Return (x, y) of the center of cell containing provided text 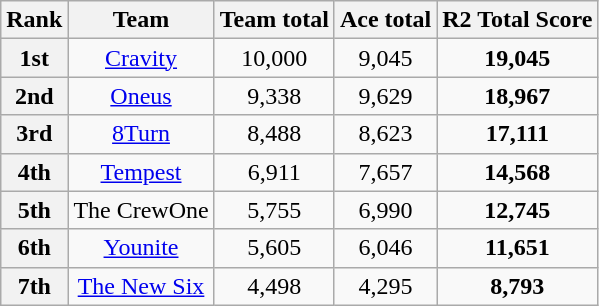
9,338 (274, 96)
12,745 (518, 210)
Team total (274, 20)
Younite (141, 248)
The CrewOne (141, 210)
9,629 (385, 96)
4,498 (274, 286)
5,755 (274, 210)
5th (34, 210)
17,111 (518, 134)
3rd (34, 134)
8Turn (141, 134)
Oneus (141, 96)
19,045 (518, 58)
4,295 (385, 286)
14,568 (518, 172)
Cravity (141, 58)
9,045 (385, 58)
1st (34, 58)
7th (34, 286)
2nd (34, 96)
R2 Total Score (518, 20)
8,793 (518, 286)
4th (34, 172)
11,651 (518, 248)
6,046 (385, 248)
5,605 (274, 248)
Team (141, 20)
6,990 (385, 210)
6,911 (274, 172)
10,000 (274, 58)
8,623 (385, 134)
Tempest (141, 172)
The New Six (141, 286)
Rank (34, 20)
7,657 (385, 172)
8,488 (274, 134)
18,967 (518, 96)
6th (34, 248)
Ace total (385, 20)
